Find where the given text appears and provide that cell's center as (x, y) coordinate. 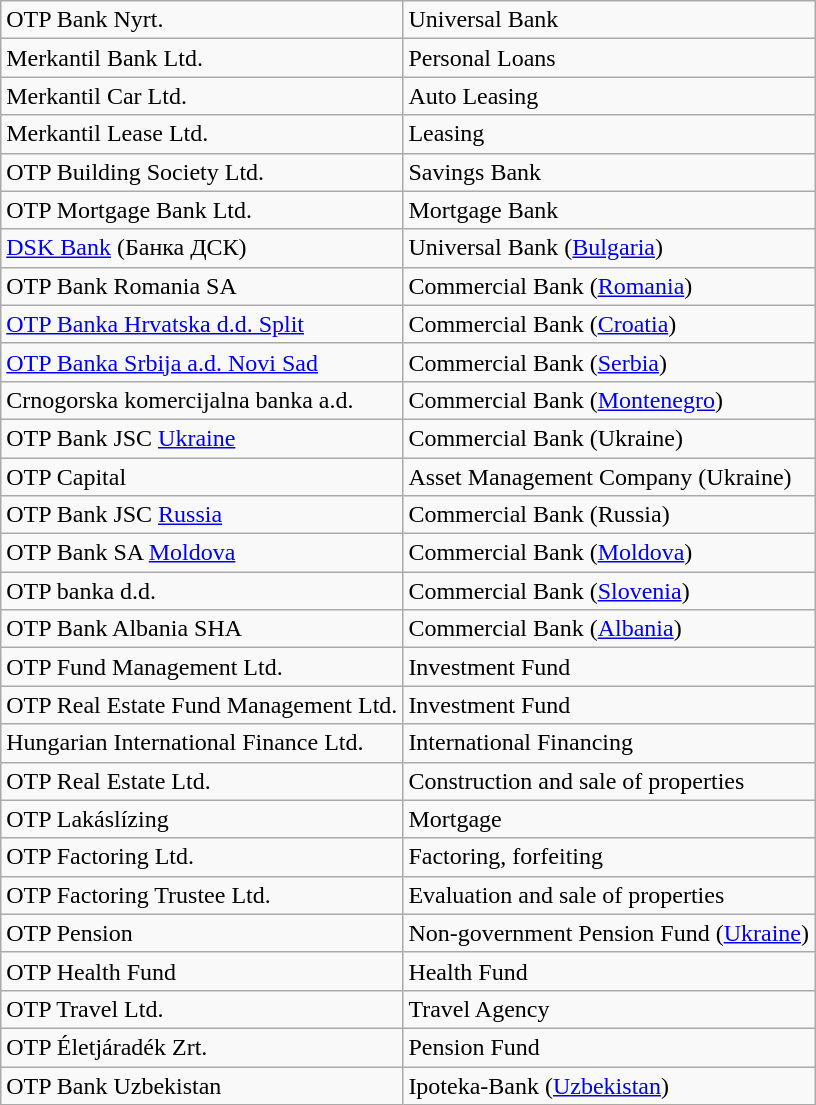
Commercial Bank (Croatia) (609, 324)
OTP banka d.d. (202, 591)
Health Fund (609, 971)
OTP Bank JSC Russia (202, 515)
OTP Fund Management Ltd. (202, 667)
Personal Loans (609, 58)
OTP Factoring Ltd. (202, 857)
Universal Bank (Bulgaria) (609, 248)
Merkantil Bank Ltd. (202, 58)
OTP Bank Nyrt. (202, 20)
OTP Real Estate Ltd. (202, 781)
OTP Factoring Trustee Ltd. (202, 895)
Commercial Bank (Russia) (609, 515)
Travel Agency (609, 1009)
Merkantil Car Ltd. (202, 96)
Commercial Bank (Montenegro) (609, 400)
Commercial Bank (Romania) (609, 286)
Asset Management Company (Ukraine) (609, 477)
OTP Real Estate Fund Management Ltd. (202, 705)
Commercial Bank (Albania) (609, 629)
OTP Mortgage Bank Ltd. (202, 210)
OTP Bank SA Moldova (202, 553)
Crnogorska komercijalna banka a.d. (202, 400)
International Financing (609, 743)
OTP Bank Romania SA (202, 286)
OTP Building Society Ltd. (202, 172)
Hungarian International Finance Ltd. (202, 743)
Mortgage Bank (609, 210)
OTP Életjáradék Zrt. (202, 1047)
Construction and sale of properties (609, 781)
OTP Bank Uzbekistan (202, 1085)
Commercial Bank (Ukraine) (609, 438)
OTP Lakáslízing (202, 819)
Non-government Pension Fund (Ukraine) (609, 933)
Pension Fund (609, 1047)
OTP Travel Ltd. (202, 1009)
Auto Leasing (609, 96)
Commercial Bank (Moldova) (609, 553)
Savings Bank (609, 172)
DSK Bank (Банка ДСК) (202, 248)
Leasing (609, 134)
OTP Banka Srbija a.d. Novi Sad (202, 362)
Evaluation and sale of properties (609, 895)
Commercial Bank (Serbia) (609, 362)
OTP Bank JSC Ukraine (202, 438)
OTP Bank Albania SHA (202, 629)
OTP Capital (202, 477)
OTP Pension (202, 933)
Factoring, forfeiting (609, 857)
Mortgage (609, 819)
Merkantil Lease Ltd. (202, 134)
OTP Banka Hrvatska d.d. Split (202, 324)
OTP Health Fund (202, 971)
Commercial Bank (Slovenia) (609, 591)
Universal Bank (609, 20)
Ipoteka-Bank (Uzbekistan) (609, 1085)
